Find where the given text appears and provide that cell's center as [X, Y] coordinate. 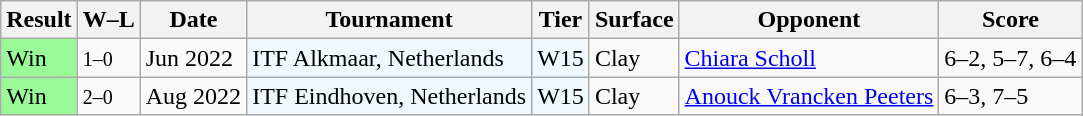
Result [39, 20]
2–0 [108, 96]
Date [193, 20]
Tournament [390, 20]
6–2, 5–7, 6–4 [1010, 58]
Score [1010, 20]
Opponent [809, 20]
Aug 2022 [193, 96]
Tier [561, 20]
Chiara Scholl [809, 58]
1–0 [108, 58]
Jun 2022 [193, 58]
ITF Eindhoven, Netherlands [390, 96]
ITF Alkmaar, Netherlands [390, 58]
W–L [108, 20]
Surface [634, 20]
6–3, 7–5 [1010, 96]
Anouck Vrancken Peeters [809, 96]
